Output the (X, Y) coordinate of the center of the cell containing the given text.  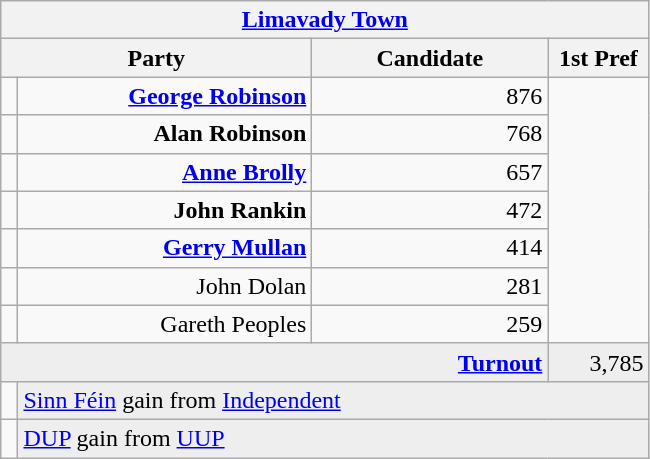
Candidate (430, 58)
1st Pref (598, 58)
Gareth Peoples (165, 324)
657 (430, 172)
George Robinson (165, 96)
Sinn Féin gain from Independent (334, 400)
Anne Brolly (165, 172)
281 (430, 286)
Limavady Town (325, 20)
259 (430, 324)
472 (430, 210)
3,785 (598, 362)
DUP gain from UUP (334, 438)
768 (430, 134)
414 (430, 248)
Alan Robinson (165, 134)
876 (430, 96)
John Dolan (165, 286)
Party (156, 58)
John Rankin (165, 210)
Gerry Mullan (165, 248)
Turnout (274, 362)
